Identify which cell holds the provided text, then report its (X, Y) central coordinate. 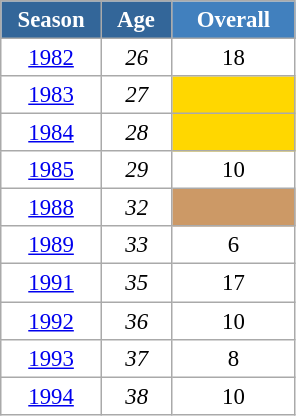
Age (136, 20)
17 (234, 283)
Season (52, 20)
32 (136, 208)
1994 (52, 396)
1993 (52, 358)
Overall (234, 20)
1992 (52, 321)
29 (136, 170)
35 (136, 283)
1982 (52, 58)
37 (136, 358)
6 (234, 245)
1983 (52, 95)
33 (136, 245)
36 (136, 321)
1991 (52, 283)
8 (234, 358)
18 (234, 58)
27 (136, 95)
38 (136, 396)
1984 (52, 133)
28 (136, 133)
1985 (52, 170)
26 (136, 58)
1988 (52, 208)
1989 (52, 245)
